Pinpoint the cell where the given text exists, returning its (X, Y) midpoint coordinate. 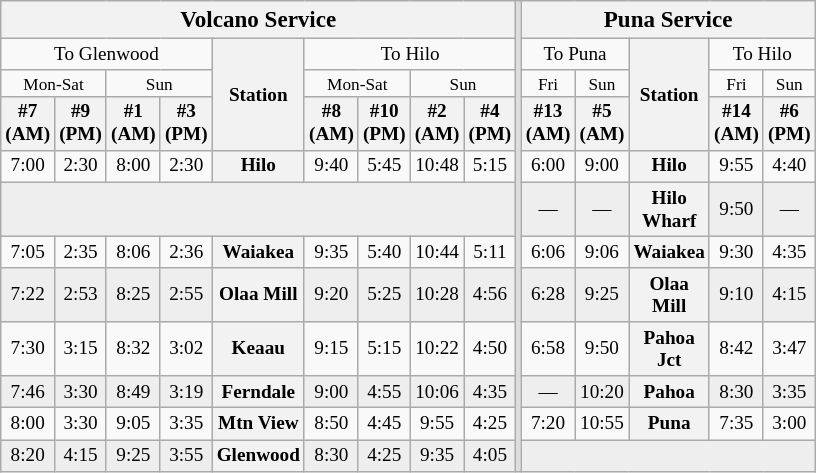
10:20 (602, 392)
9:06 (602, 252)
#9(PM) (81, 123)
Pahoa (670, 392)
Puna (670, 424)
5:25 (384, 295)
10:22 (437, 349)
10:55 (602, 424)
#10(PM) (384, 123)
7:30 (28, 349)
3:19 (186, 392)
5:11 (490, 252)
Pahoa Jct (670, 349)
6:06 (548, 252)
2:55 (186, 295)
9:05 (133, 424)
5:45 (384, 166)
3:15 (81, 349)
6:28 (548, 295)
8:42 (736, 349)
10:48 (437, 166)
4:55 (384, 392)
7:05 (28, 252)
10:06 (437, 392)
4:05 (490, 455)
4:45 (384, 424)
3:47 (789, 349)
9:20 (331, 295)
#1(AM) (133, 123)
7:46 (28, 392)
8:50 (331, 424)
#13(AM) (548, 123)
#6(PM) (789, 123)
#8(AM) (331, 123)
8:06 (133, 252)
2:36 (186, 252)
3:55 (186, 455)
10:28 (437, 295)
7:35 (736, 424)
3:00 (789, 424)
4:40 (789, 166)
10:44 (437, 252)
#7(AM) (28, 123)
7:20 (548, 424)
#2(AM) (437, 123)
Ferndale (258, 392)
6:58 (548, 349)
8:49 (133, 392)
3:02 (186, 349)
7:00 (28, 166)
4:50 (490, 349)
#4(PM) (490, 123)
To Puna (575, 54)
Volcano Service (258, 20)
2:53 (81, 295)
8:32 (133, 349)
4:56 (490, 295)
#5(AM) (602, 123)
#3(PM) (186, 123)
9:15 (331, 349)
8:20 (28, 455)
Keaau (258, 349)
9:40 (331, 166)
6:00 (548, 166)
2:35 (81, 252)
7:22 (28, 295)
9:30 (736, 252)
#14(AM) (736, 123)
8:25 (133, 295)
Puna Service (668, 20)
Glenwood (258, 455)
5:40 (384, 252)
9:10 (736, 295)
To Glenwood (106, 54)
Mtn View (258, 424)
Hilo Wharf (670, 209)
